For the text-containing cell, return its midpoint in (X, Y) coordinate format. 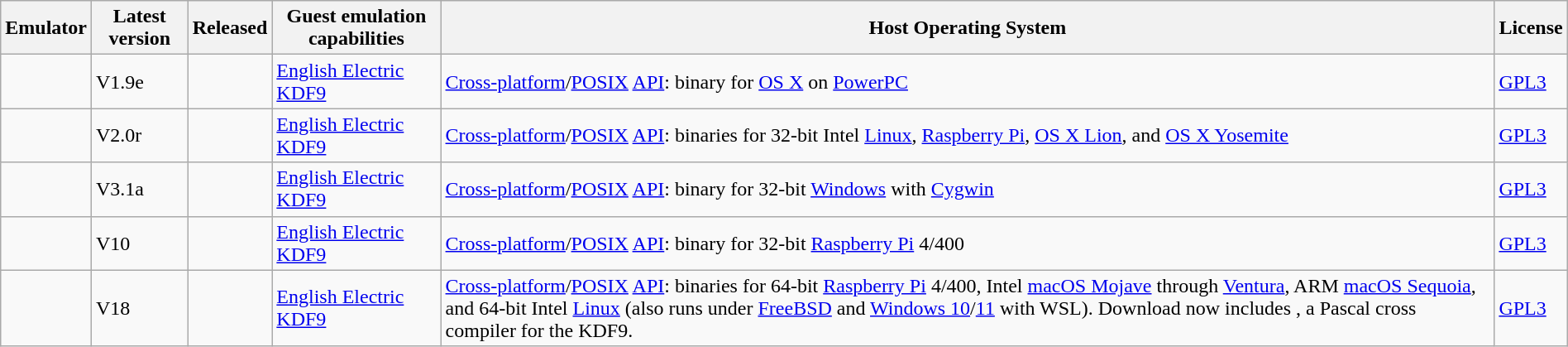
Cross-platform/POSIX API: binaries for 32-bit Intel Linux, Raspberry Pi, OS X Lion, and OS X Yosemite (968, 136)
Cross-platform/POSIX API: binary for 32-bit Raspberry Pi 4/400 (968, 243)
V18 (139, 308)
V1.9e (139, 81)
Emulator (46, 28)
V3.1a (139, 189)
Cross-platform/POSIX API: binary for OS X on PowerPC (968, 81)
V2.0r (139, 136)
V10 (139, 243)
Guest emulation capabilities (356, 28)
Latest version (139, 28)
Host Operating System (968, 28)
License (1531, 28)
Cross-platform/POSIX API: binary for 32-bit Windows with Cygwin (968, 189)
Released (230, 28)
